Detect which cell encompasses the target text, then output its [x, y] center coordinate. 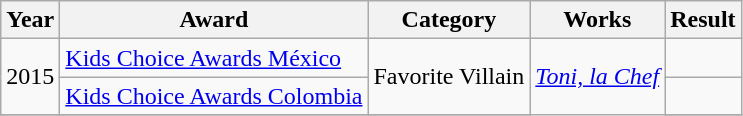
Kids Choice Awards México [214, 58]
Award [214, 20]
Toni, la Chef [598, 77]
Works [598, 20]
Year [30, 20]
Kids Choice Awards Colombia [214, 96]
Category [449, 20]
Favorite Villain [449, 77]
Result [703, 20]
2015 [30, 77]
